Determine the [X, Y] coordinate at the center of the cell enclosing the given text.  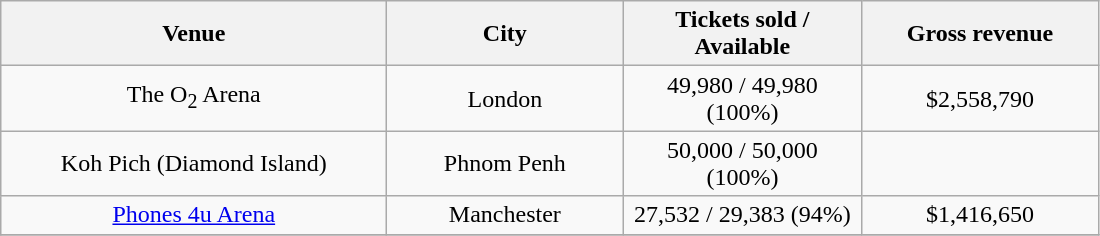
50,000 / 50,000 (100%) [742, 164]
Manchester [505, 215]
Tickets sold / Available [742, 34]
City [505, 34]
Venue [194, 34]
Phones 4u Arena [194, 215]
Gross revenue [980, 34]
$2,558,790 [980, 98]
49,980 / 49,980 (100%) [742, 98]
Phnom Penh [505, 164]
27,532 / 29,383 (94%) [742, 215]
London [505, 98]
Koh Pich (Diamond Island) [194, 164]
$1,416,650 [980, 215]
The O2 Arena [194, 98]
